Identify which cell holds the provided text, then report its (X, Y) central coordinate. 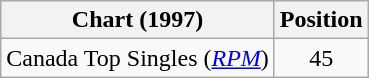
45 (321, 58)
Position (321, 20)
Canada Top Singles (RPM) (138, 58)
Chart (1997) (138, 20)
